Extract the (x, y) coordinate from the center of the cell holding the provided text.  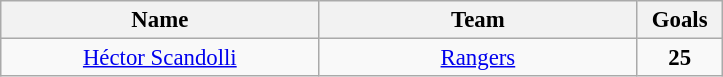
Goals (680, 20)
Rangers (478, 58)
Name (160, 20)
Team (478, 20)
25 (680, 58)
Héctor Scandolli (160, 58)
